Pinpoint the cell where the given text exists, returning its (X, Y) midpoint coordinate. 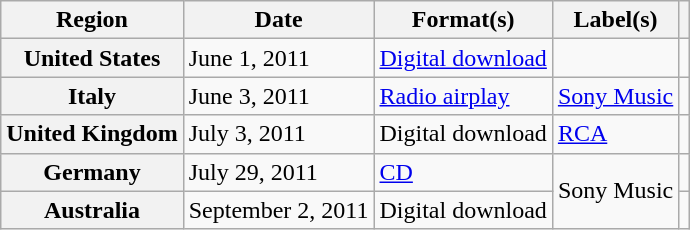
CD (463, 172)
Australia (92, 210)
United States (92, 58)
September 2, 2011 (278, 210)
Format(s) (463, 20)
Region (92, 20)
RCA (615, 134)
Label(s) (615, 20)
Radio airplay (463, 96)
Germany (92, 172)
Date (278, 20)
Italy (92, 96)
United Kingdom (92, 134)
June 3, 2011 (278, 96)
July 29, 2011 (278, 172)
June 1, 2011 (278, 58)
July 3, 2011 (278, 134)
